From the cell containing the given text, extract its center point as [x, y] coordinate. 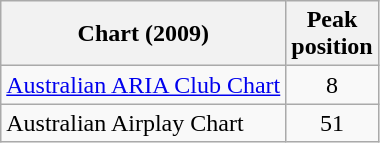
Chart (2009) [144, 34]
51 [332, 123]
Australian ARIA Club Chart [144, 85]
8 [332, 85]
Peakposition [332, 34]
Australian Airplay Chart [144, 123]
